Extract the [X, Y] coordinate from the center of the cell holding the provided text.  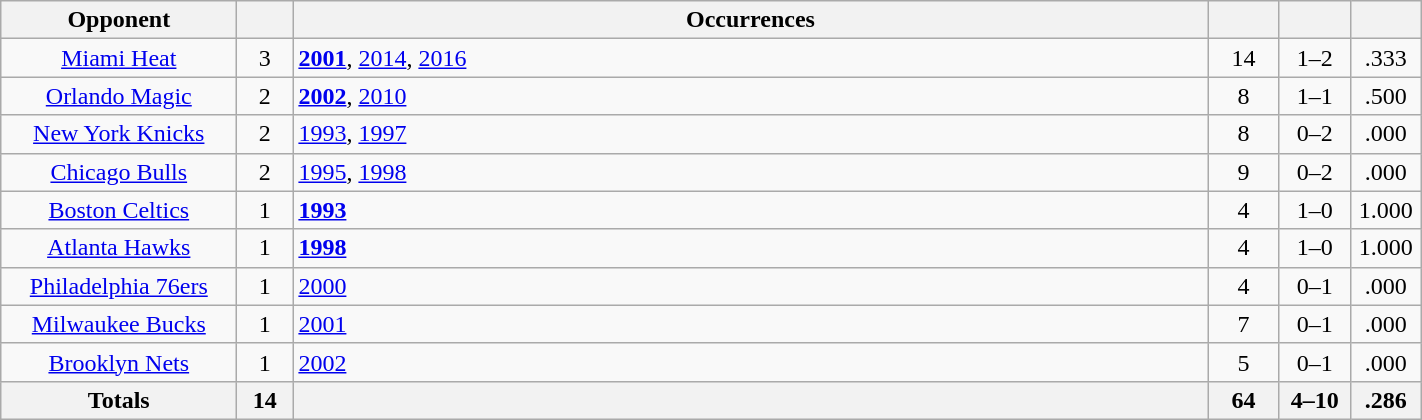
1–1 [1314, 96]
1993 [750, 210]
7 [1244, 324]
.333 [1386, 58]
Orlando Magic [119, 96]
Opponent [119, 20]
2001, 2014, 2016 [750, 58]
Totals [119, 400]
1998 [750, 248]
Philadelphia 76ers [119, 286]
Chicago Bulls [119, 172]
64 [1244, 400]
Brooklyn Nets [119, 362]
Miami Heat [119, 58]
2002 [750, 362]
Boston Celtics [119, 210]
1995, 1998 [750, 172]
New York Knicks [119, 134]
.500 [1386, 96]
1993, 1997 [750, 134]
3 [265, 58]
5 [1244, 362]
Atlanta Hawks [119, 248]
4–10 [1314, 400]
1–2 [1314, 58]
Occurrences [750, 20]
Milwaukee Bucks [119, 324]
2000 [750, 286]
9 [1244, 172]
2002, 2010 [750, 96]
.286 [1386, 400]
2001 [750, 324]
